Search for the cell housing the specified text and yield its (X, Y) center coordinate. 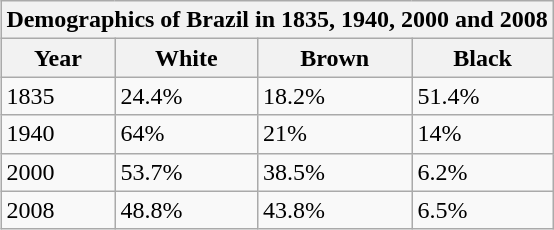
1835 (58, 96)
18.2% (334, 96)
43.8% (334, 210)
64% (186, 134)
14% (482, 134)
Demographics of Brazil in 1835, 1940, 2000 and 2008 (277, 20)
1940 (58, 134)
2000 (58, 172)
24.4% (186, 96)
Black (482, 58)
6.2% (482, 172)
53.7% (186, 172)
48.8% (186, 210)
White (186, 58)
2008 (58, 210)
Brown (334, 58)
6.5% (482, 210)
51.4% (482, 96)
21% (334, 134)
38.5% (334, 172)
Year (58, 58)
